Capture the cell that displays the provided text and extract its [x, y] central coordinate. 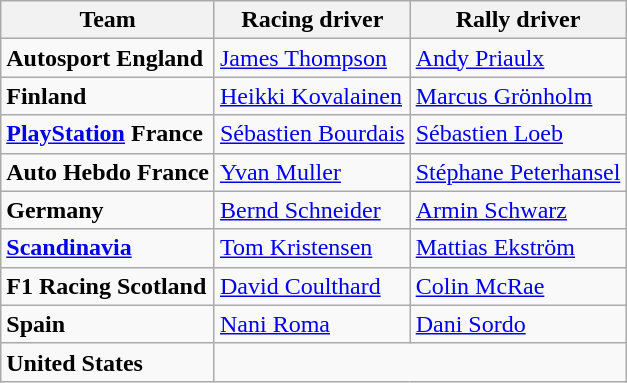
David Coulthard [312, 286]
PlayStation France [108, 134]
James Thompson [312, 58]
Sébastien Loeb [518, 134]
Mattias Ekström [518, 248]
Heikki Kovalainen [312, 96]
Bernd Schneider [312, 210]
Rally driver [518, 20]
Finland [108, 96]
Colin McRae [518, 286]
Yvan Muller [312, 172]
Autosport England [108, 58]
Racing driver [312, 20]
Nani Roma [312, 324]
Tom Kristensen [312, 248]
F1 Racing Scotland [108, 286]
Scandinavia [108, 248]
Team [108, 20]
Stéphane Peterhansel [518, 172]
Dani Sordo [518, 324]
Sébastien Bourdais [312, 134]
Armin Schwarz [518, 210]
Auto Hebdo France [108, 172]
United States [108, 362]
Germany [108, 210]
Spain [108, 324]
Andy Priaulx [518, 58]
Marcus Grönholm [518, 96]
